Return the (X, Y) coordinate for the center point of the cell that contains the specified text.  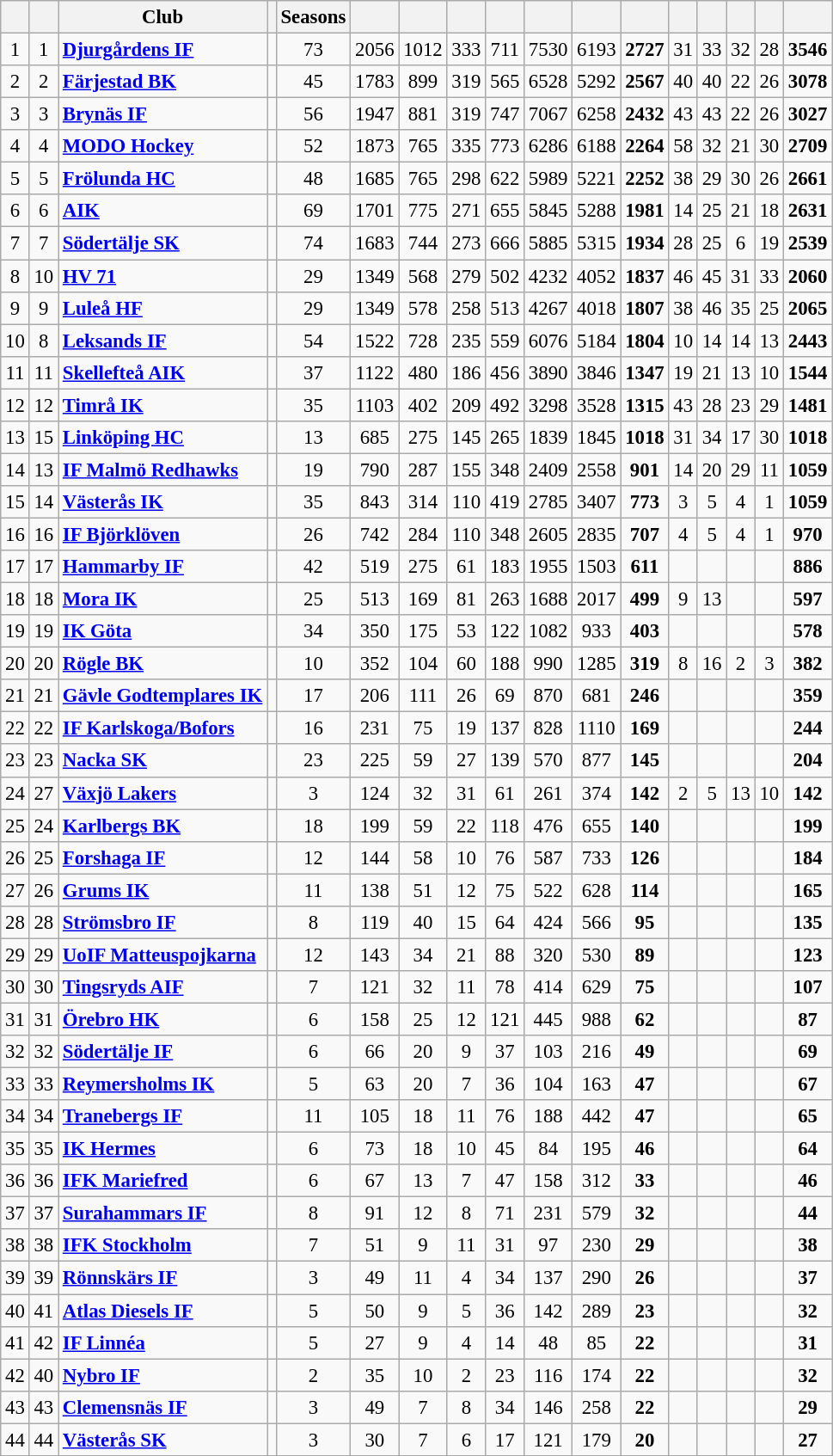
IFK Stockholm (163, 1246)
565 (505, 82)
728 (423, 341)
988 (597, 1019)
568 (423, 276)
403 (645, 631)
78 (505, 987)
Västerås SK (163, 1440)
933 (597, 631)
246 (645, 696)
6188 (597, 146)
139 (505, 761)
105 (375, 1116)
7067 (548, 114)
3027 (808, 114)
138 (375, 890)
3078 (808, 82)
1503 (597, 567)
374 (597, 793)
Södertälje IF (163, 1052)
206 (375, 696)
1807 (645, 308)
359 (808, 696)
886 (808, 567)
Reymersholms IK (163, 1084)
3528 (597, 405)
1837 (645, 276)
843 (375, 502)
56 (313, 114)
140 (645, 826)
5315 (597, 243)
1955 (548, 567)
522 (548, 890)
163 (597, 1084)
135 (808, 923)
1701 (375, 211)
2709 (808, 146)
Nacka SK (163, 761)
4232 (548, 276)
1315 (645, 405)
685 (375, 438)
Club (163, 17)
2785 (548, 502)
74 (313, 243)
174 (597, 1375)
2264 (645, 146)
87 (808, 1019)
195 (597, 1149)
273 (466, 243)
666 (505, 243)
352 (375, 664)
Forshaga IF (163, 857)
901 (645, 470)
312 (597, 1181)
63 (375, 1084)
970 (808, 534)
1845 (597, 438)
681 (597, 696)
2060 (808, 276)
230 (597, 1246)
235 (466, 341)
Frölunda HC (163, 179)
1103 (375, 405)
Södertälje SK (163, 243)
1783 (375, 82)
81 (466, 599)
456 (505, 372)
711 (505, 50)
402 (423, 405)
Skellefteå AIK (163, 372)
6528 (548, 82)
566 (597, 923)
6076 (548, 341)
71 (505, 1213)
2567 (645, 82)
Luleå HF (163, 308)
Surahammars IF (163, 1213)
Leksands IF (163, 341)
1122 (375, 372)
107 (808, 987)
559 (505, 341)
Mora IK (163, 599)
775 (423, 211)
628 (597, 890)
5184 (597, 341)
114 (645, 890)
350 (375, 631)
Strömsbro IF (163, 923)
1522 (375, 341)
5989 (548, 179)
335 (466, 146)
1683 (375, 243)
165 (808, 890)
279 (466, 276)
579 (597, 1213)
414 (548, 987)
HV 71 (163, 276)
97 (548, 1246)
225 (375, 761)
179 (597, 1440)
320 (548, 955)
103 (548, 1052)
54 (313, 341)
6286 (548, 146)
AIK (163, 211)
2252 (645, 179)
790 (375, 470)
209 (466, 405)
2835 (597, 534)
244 (808, 728)
290 (597, 1278)
2605 (548, 534)
Nybro IF (163, 1375)
Tranebergs IF (163, 1116)
597 (808, 599)
Atlas Diesels IF (163, 1311)
6193 (597, 50)
587 (548, 857)
62 (645, 1019)
289 (597, 1311)
570 (548, 761)
216 (597, 1052)
1285 (597, 664)
284 (423, 534)
287 (423, 470)
50 (375, 1311)
3298 (548, 405)
1947 (375, 114)
298 (466, 179)
881 (423, 114)
2065 (808, 308)
629 (597, 987)
499 (645, 599)
Växjö Lakers (163, 793)
2017 (597, 599)
1981 (645, 211)
1544 (808, 372)
118 (505, 826)
530 (597, 955)
419 (505, 502)
2056 (375, 50)
Hammarby IF (163, 567)
204 (808, 761)
5885 (548, 243)
3890 (548, 372)
MODO Hockey (163, 146)
IF Linnéa (163, 1342)
2661 (808, 179)
119 (375, 923)
122 (505, 631)
314 (423, 502)
990 (548, 664)
IK Göta (163, 631)
5845 (548, 211)
2539 (808, 243)
271 (466, 211)
2558 (597, 470)
66 (375, 1052)
899 (423, 82)
622 (505, 179)
747 (505, 114)
116 (548, 1375)
Seasons (313, 17)
828 (548, 728)
261 (548, 793)
2727 (645, 50)
442 (597, 1116)
IF Karlskoga/Bofors (163, 728)
2409 (548, 470)
Rögle BK (163, 664)
492 (505, 405)
186 (466, 372)
85 (597, 1342)
742 (375, 534)
91 (375, 1213)
143 (375, 955)
4267 (548, 308)
111 (423, 696)
IK Hermes (163, 1149)
263 (505, 599)
Färjestad BK (163, 82)
476 (548, 826)
1347 (645, 372)
707 (645, 534)
Rönnskärs IF (163, 1278)
53 (466, 631)
877 (597, 761)
88 (505, 955)
744 (423, 243)
333 (466, 50)
65 (808, 1116)
1873 (375, 146)
155 (466, 470)
5292 (597, 82)
4018 (597, 308)
1012 (423, 50)
184 (808, 857)
424 (548, 923)
502 (505, 276)
Grums IK (163, 890)
124 (375, 793)
5288 (597, 211)
84 (548, 1149)
7530 (548, 50)
2443 (808, 341)
126 (645, 857)
Tingsryds AIF (163, 987)
3407 (597, 502)
Clemensnäs IF (163, 1407)
265 (505, 438)
183 (505, 567)
1685 (375, 179)
1110 (597, 728)
52 (313, 146)
144 (375, 857)
Karlbergs BK (163, 826)
Brynäs IF (163, 114)
60 (466, 664)
IFK Mariefred (163, 1181)
1804 (645, 341)
95 (645, 923)
Linköping HC (163, 438)
UoIF Matteuspojkarna (163, 955)
Timrå IK (163, 405)
1934 (645, 243)
Örebro HK (163, 1019)
89 (645, 955)
2631 (808, 211)
IF Malmö Redhawks (163, 470)
Västerås IK (163, 502)
123 (808, 955)
1688 (548, 599)
1481 (808, 405)
733 (597, 857)
519 (375, 567)
445 (548, 1019)
146 (548, 1407)
382 (808, 664)
4052 (597, 276)
IF Björklöven (163, 534)
2432 (645, 114)
Gävle Godtemplares IK (163, 696)
6258 (597, 114)
870 (548, 696)
480 (423, 372)
1839 (548, 438)
3546 (808, 50)
175 (423, 631)
5221 (597, 179)
1082 (548, 631)
611 (645, 567)
Djurgårdens IF (163, 50)
3846 (597, 372)
